Output the (x, y) coordinate of the center of the cell containing the given text.  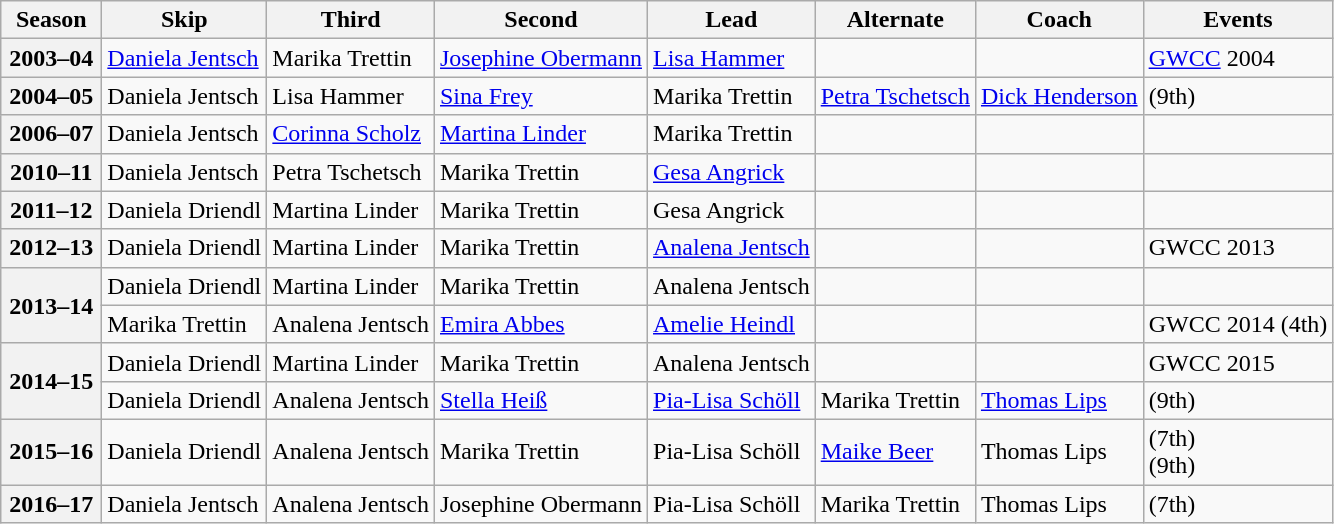
Skip (184, 20)
GWCC 2013 (1238, 248)
2013–14 (52, 305)
Amelie Heindl (732, 324)
2004–05 (52, 96)
2016–17 (52, 503)
2011–12 (52, 210)
Emira Abbes (540, 324)
Second (540, 20)
Stella Heiß (540, 400)
Maike Beer (895, 452)
GWCC 2015 (1238, 362)
Lead (732, 20)
(7th) (9th) (1238, 452)
2015–16 (52, 452)
Coach (1059, 20)
Third (351, 20)
2010–11 (52, 172)
GWCC 2014 (4th) (1238, 324)
Sina Frey (540, 96)
2012–13 (52, 248)
GWCC 2004 (1238, 58)
Events (1238, 20)
(7th) (1238, 503)
Alternate (895, 20)
Dick Henderson (1059, 96)
Corinna Scholz (351, 134)
2003–04 (52, 58)
Season (52, 20)
2014–15 (52, 381)
2006–07 (52, 134)
